Capture the cell that displays the provided text and extract its [X, Y] central coordinate. 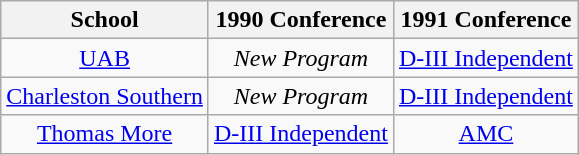
School [105, 20]
Thomas More [105, 134]
AMC [486, 134]
1991 Conference [486, 20]
Charleston Southern [105, 96]
1990 Conference [300, 20]
UAB [105, 58]
